From the cell containing the given text, extract its center point as [x, y] coordinate. 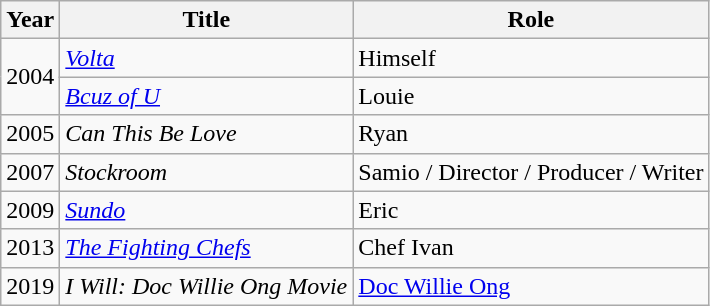
The Fighting Chefs [206, 248]
2007 [30, 172]
I Will: Doc Willie Ong Movie [206, 286]
Role [531, 20]
Title [206, 20]
Sundo [206, 210]
Chef Ivan [531, 248]
Stockroom [206, 172]
2009 [30, 210]
Volta [206, 58]
2005 [30, 134]
2013 [30, 248]
Can This Be Love [206, 134]
Eric [531, 210]
Ryan [531, 134]
2019 [30, 286]
Samio / Director / Producer / Writer [531, 172]
2004 [30, 77]
Doc Willie Ong [531, 286]
Himself [531, 58]
Bcuz of U [206, 96]
Louie [531, 96]
Year [30, 20]
